Detect which cell encompasses the target text, then output its (X, Y) center coordinate. 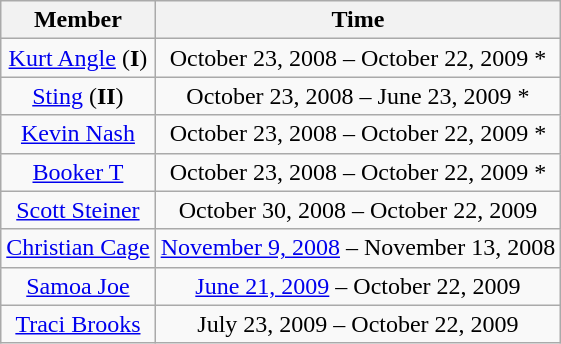
October 30, 2008 – October 22, 2009 (358, 210)
Member (78, 20)
Sting (II) (78, 96)
Scott Steiner (78, 210)
July 23, 2009 – October 22, 2009 (358, 324)
October 23, 2008 – June 23, 2009 * (358, 96)
Christian Cage (78, 248)
Kevin Nash (78, 134)
Time (358, 20)
Samoa Joe (78, 286)
Kurt Angle (I) (78, 58)
Traci Brooks (78, 324)
Booker T (78, 172)
November 9, 2008 – November 13, 2008 (358, 248)
June 21, 2009 – October 22, 2009 (358, 286)
